Search for the cell housing the specified text and yield its (X, Y) center coordinate. 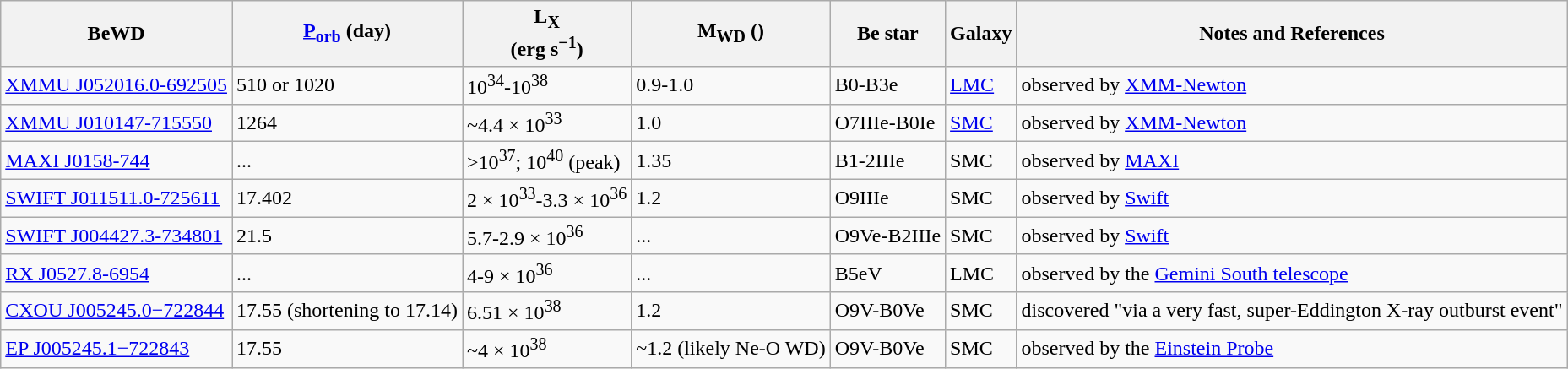
O7IIIe-B0Ie (887, 123)
1034-1038 (547, 86)
B0-B3e (887, 86)
CXOU J005245.0−722844 (117, 311)
17.55 (346, 348)
17.402 (346, 198)
O9IIIe (887, 198)
Porb (day) (346, 34)
XMMU J052016.0-692505 (117, 86)
510 or 1020 (346, 86)
~4.4 × 1033 (547, 123)
17.55 (shortening to 17.14) (346, 311)
1.0 (731, 123)
5.7-2.9 × 1036 (547, 236)
Be star (887, 34)
MAXI J0158-744 (117, 160)
B5eV (887, 274)
1264 (346, 123)
observed by the Einstein Probe (1292, 348)
BeWD (117, 34)
2 × 1033-3.3 × 1036 (547, 198)
6.51 × 1038 (547, 311)
>1037; 1040 (peak) (547, 160)
XMMU J010147-715550 (117, 123)
EP J005245.1−722843 (117, 348)
~4 × 1038 (547, 348)
SWIFT J011511.0-725611 (117, 198)
SWIFT J004427.3-734801 (117, 236)
observed by the Gemini South telescope (1292, 274)
21.5 (346, 236)
MWD () (731, 34)
O9Ve-B2IIIe (887, 236)
1.35 (731, 160)
RX J0527.8-6954 (117, 274)
Notes and References (1292, 34)
B1-2IIIe (887, 160)
~1.2 (likely Ne-O WD) (731, 348)
0.9-1.0 (731, 86)
observed by MAXI (1292, 160)
Galaxy (981, 34)
LX(erg s−1) (547, 34)
4-9 × 1036 (547, 274)
discovered "via a very fast, super-Eddington X-ray outburst event" (1292, 311)
